Identify which cell holds the provided text, then report its [X, Y] central coordinate. 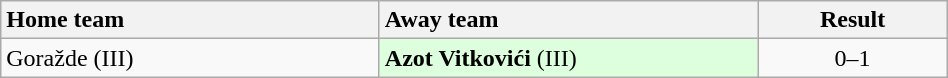
Home team [190, 20]
0–1 [852, 58]
Goražde (III) [190, 58]
Result [852, 20]
Away team [568, 20]
Azot Vitkovići (III) [568, 58]
